Locate the cell with the specified text and output its [x, y] center coordinate. 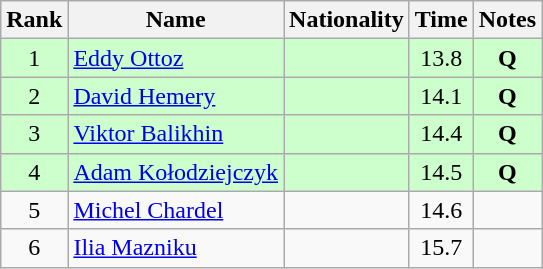
13.8 [441, 58]
1 [34, 58]
Nationality [347, 20]
Rank [34, 20]
Eddy Ottoz [176, 58]
Name [176, 20]
3 [34, 134]
Adam Kołodziejczyk [176, 172]
Michel Chardel [176, 210]
Ilia Mazniku [176, 248]
4 [34, 172]
5 [34, 210]
2 [34, 96]
David Hemery [176, 96]
6 [34, 248]
Notes [507, 20]
15.7 [441, 248]
14.6 [441, 210]
Viktor Balikhin [176, 134]
Time [441, 20]
14.1 [441, 96]
14.4 [441, 134]
14.5 [441, 172]
